Provide the [x, y] coordinate of the cell's center where the given text is located.  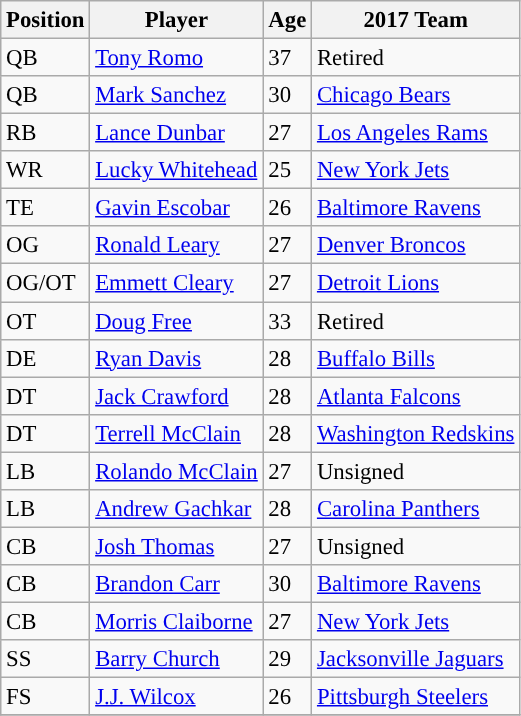
29 [288, 659]
Lucky Whitehead [176, 170]
Age [288, 20]
Player [176, 20]
Buffalo Bills [416, 358]
Josh Thomas [176, 546]
Morris Claiborne [176, 621]
Mark Sanchez [176, 95]
Ryan Davis [176, 358]
Los Angeles Rams [416, 133]
DE [46, 358]
FS [46, 697]
Pittsburgh Steelers [416, 697]
Denver Broncos [416, 245]
Lance Dunbar [176, 133]
SS [46, 659]
Atlanta Falcons [416, 396]
2017 Team [416, 20]
Ronald Leary [176, 245]
Carolina Panthers [416, 509]
Doug Free [176, 321]
J.J. Wilcox [176, 697]
Gavin Escobar [176, 208]
Andrew Gachkar [176, 509]
Washington Redskins [416, 433]
Terrell McClain [176, 433]
OG [46, 245]
Jacksonville Jaguars [416, 659]
Position [46, 20]
37 [288, 58]
Jack Crawford [176, 396]
Brandon Carr [176, 584]
Rolando McClain [176, 471]
25 [288, 170]
RB [46, 133]
Chicago Bears [416, 95]
Barry Church [176, 659]
33 [288, 321]
TE [46, 208]
OG/OT [46, 283]
Detroit Lions [416, 283]
Emmett Cleary [176, 283]
OT [46, 321]
WR [46, 170]
Tony Romo [176, 58]
